From the cell containing the given text, extract its center point as (x, y) coordinate. 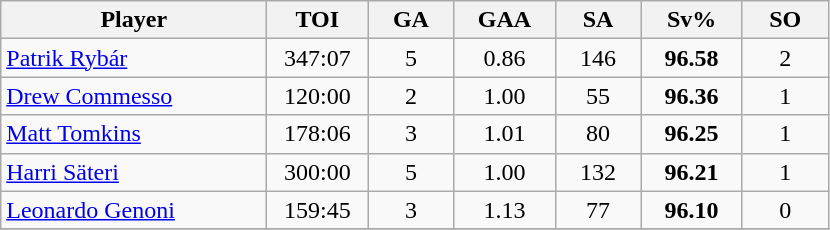
96.25 (692, 134)
SA (598, 20)
132 (598, 172)
77 (598, 210)
Patrik Rybár (134, 58)
GAA (504, 20)
GA (411, 20)
80 (598, 134)
96.21 (692, 172)
Player (134, 20)
96.36 (692, 96)
96.58 (692, 58)
1.13 (504, 210)
96.10 (692, 210)
347:07 (318, 58)
Sv% (692, 20)
Harri Säteri (134, 172)
0 (785, 210)
159:45 (318, 210)
55 (598, 96)
SO (785, 20)
146 (598, 58)
120:00 (318, 96)
0.86 (504, 58)
Leonardo Genoni (134, 210)
300:00 (318, 172)
TOI (318, 20)
Matt Tomkins (134, 134)
178:06 (318, 134)
Drew Commesso (134, 96)
1.01 (504, 134)
